Locate the cell with the specified text and output its [X, Y] center coordinate. 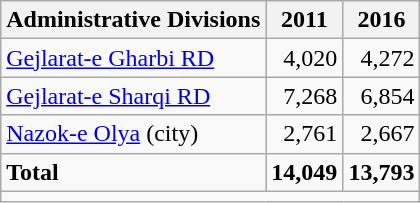
Gejlarat-e Gharbi RD [134, 58]
Nazok-e Olya (city) [134, 134]
2016 [382, 20]
2,761 [304, 134]
2,667 [382, 134]
4,272 [382, 58]
4,020 [304, 58]
7,268 [304, 96]
13,793 [382, 172]
Administrative Divisions [134, 20]
6,854 [382, 96]
Total [134, 172]
2011 [304, 20]
Gejlarat-e Sharqi RD [134, 96]
14,049 [304, 172]
